Extract the (X, Y) coordinate from the center of the cell holding the provided text.  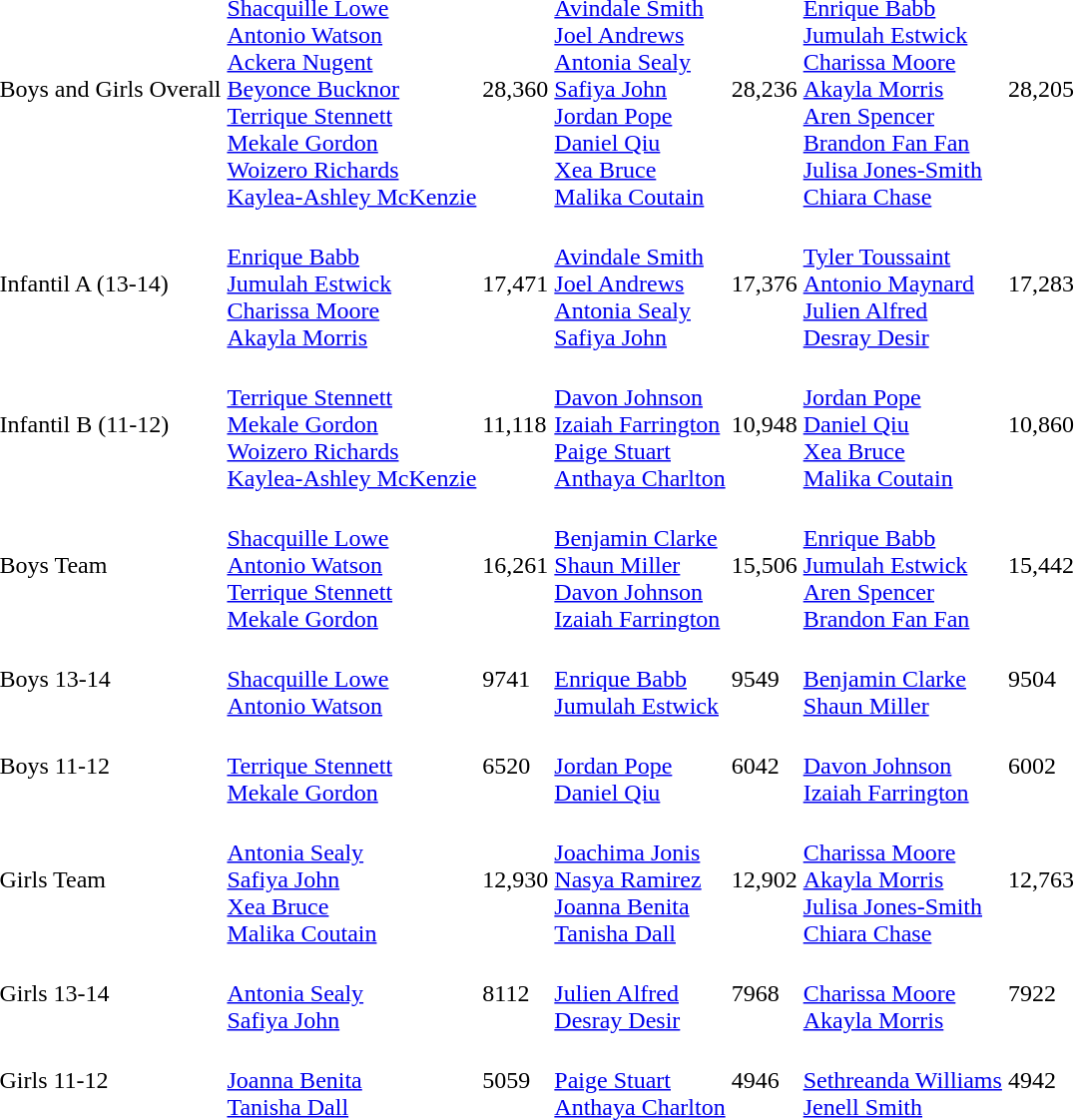
6042 (765, 766)
9741 (515, 679)
Julien Alfred Desray Desir (640, 993)
Joachima Jonis Nasya Ramirez Joanna Benita Tanisha Dall (640, 879)
Charissa Moore Akayla Morris (902, 993)
9549 (765, 679)
Enrique Babb Jumulah Estwick Aren Spencer Brandon Fan Fan (902, 565)
Davon Johnson Izaiah Farrington (902, 766)
Enrique Babb Jumulah Estwick (640, 679)
12,902 (765, 879)
Avindale Smith Joel Andrews Antonia Sealy Safiya John (640, 283)
Antonia Sealy Safiya John Xea Bruce Malika Coutain (351, 879)
Jordan Pope Daniel Qiu Xea Bruce Malika Coutain (902, 424)
17,471 (515, 283)
Antonia Sealy Safiya John (351, 993)
Davon Johnson Izaiah Farrington Paige Stuart Anthaya Charlton (640, 424)
8112 (515, 993)
6520 (515, 766)
Benjamin Clarke Shaun Miller Davon Johnson Izaiah Farrington (640, 565)
Benjamin Clarke Shaun Miller (902, 679)
10,948 (765, 424)
16,261 (515, 565)
Shacquille Lowe Antonio Watson (351, 679)
Tyler Toussaint Antonio Maynard Julien Alfred Desray Desir (902, 283)
7968 (765, 993)
11,118 (515, 424)
Charissa Moore Akayla Morris Julisa Jones-Smith Chiara Chase (902, 879)
12,930 (515, 879)
17,376 (765, 283)
15,506 (765, 565)
Shacquille Lowe Antonio Watson Terrique Stennett Mekale Gordon (351, 565)
Enrique Babb Jumulah Estwick Charissa Moore Akayla Morris (351, 283)
Terrique Stennett Mekale Gordon (351, 766)
Jordan Pope Daniel Qiu (640, 766)
Terrique Stennett Mekale Gordon Woizero Richards Kaylea-Ashley McKenzie (351, 424)
